Search for the cell housing the specified text and yield its (X, Y) center coordinate. 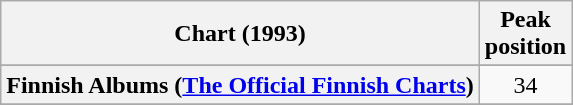
Finnish Albums (The Official Finnish Charts) (240, 85)
34 (525, 85)
Peakposition (525, 34)
Chart (1993) (240, 34)
